Determine the [x, y] coordinate at the center of the cell enclosing the given text.  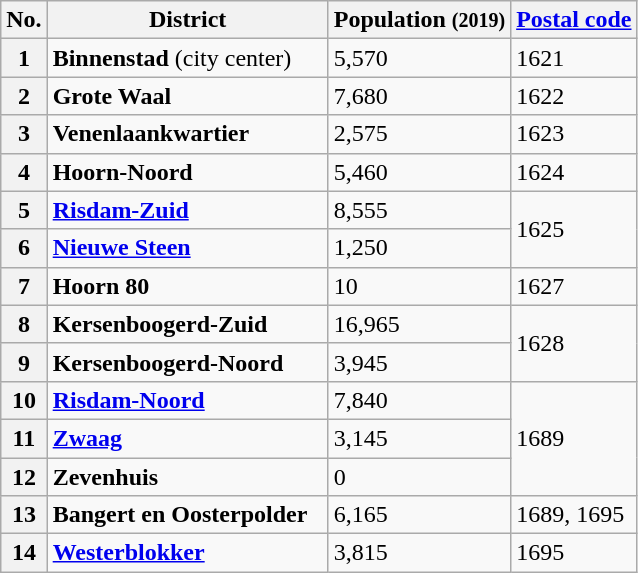
Risdam-Noord [188, 400]
Binnenstad (city center) [188, 58]
5,570 [419, 58]
8 [24, 324]
Zevenhuis [188, 477]
Population (2019) [419, 20]
3,945 [419, 362]
3,145 [419, 438]
7,840 [419, 400]
1625 [574, 229]
2,575 [419, 134]
1627 [574, 286]
1624 [574, 172]
5,460 [419, 172]
7 [24, 286]
16,965 [419, 324]
Venenlaankwartier [188, 134]
District [188, 20]
6,165 [419, 515]
6 [24, 248]
1695 [574, 553]
Westerblokker [188, 553]
Grote Waal [188, 96]
12 [24, 477]
Bangert en Oosterpolder [188, 515]
Hoorn 80 [188, 286]
Hoorn-Noord [188, 172]
Zwaag [188, 438]
0 [419, 477]
4 [24, 172]
1689 [574, 438]
Risdam-Zuid [188, 210]
1689, 1695 [574, 515]
Kersenboogerd-Zuid [188, 324]
1621 [574, 58]
No. [24, 20]
2 [24, 96]
1622 [574, 96]
8,555 [419, 210]
1,250 [419, 248]
Nieuwe Steen [188, 248]
5 [24, 210]
11 [24, 438]
13 [24, 515]
3 [24, 134]
3,815 [419, 553]
1628 [574, 343]
Postal code [574, 20]
1 [24, 58]
14 [24, 553]
1623 [574, 134]
9 [24, 362]
7,680 [419, 96]
Kersenboogerd-Noord [188, 362]
